Pinpoint the cell where the given text exists, returning its [X, Y] midpoint coordinate. 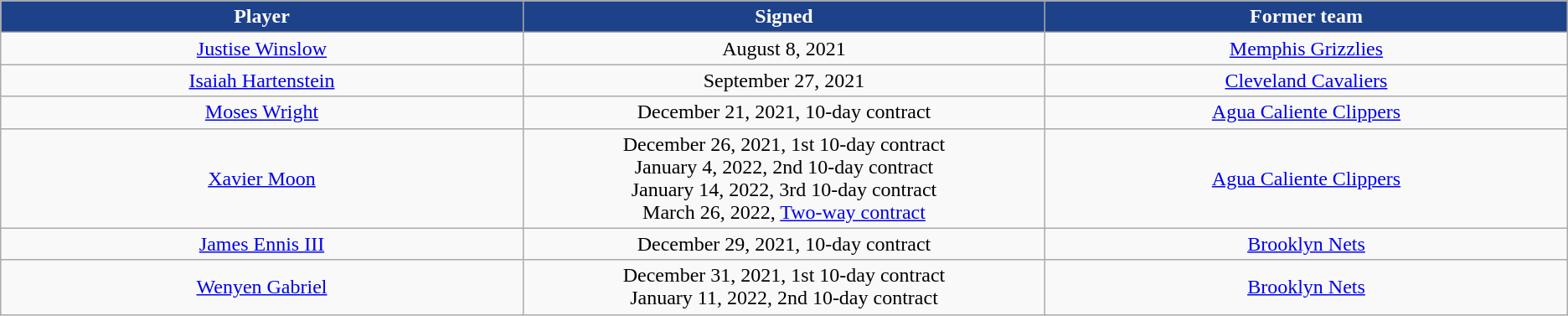
Player [261, 17]
December 29, 2021, 10-day contract [784, 244]
Wenyen Gabriel [261, 287]
Former team [1307, 17]
Xavier Moon [261, 178]
Justise Winslow [261, 49]
September 27, 2021 [784, 80]
August 8, 2021 [784, 49]
Signed [784, 17]
December 21, 2021, 10-day contract [784, 112]
James Ennis III [261, 244]
December 26, 2021, 1st 10-day contractJanuary 4, 2022, 2nd 10-day contractJanuary 14, 2022, 3rd 10-day contractMarch 26, 2022, Two-way contract [784, 178]
Isaiah Hartenstein [261, 80]
Memphis Grizzlies [1307, 49]
Moses Wright [261, 112]
Cleveland Cavaliers [1307, 80]
December 31, 2021, 1st 10-day contractJanuary 11, 2022, 2nd 10-day contract [784, 287]
